Pinpoint the cell where the given text exists, returning its (x, y) midpoint coordinate. 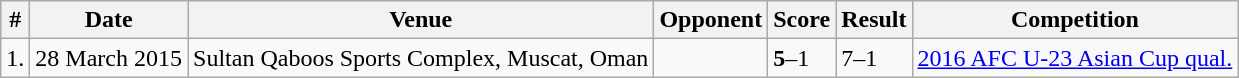
28 March 2015 (109, 58)
# (16, 20)
Opponent (711, 20)
Date (109, 20)
1. (16, 58)
7–1 (874, 58)
2016 AFC U-23 Asian Cup qual. (1075, 58)
Competition (1075, 20)
Score (802, 20)
Result (874, 20)
5–1 (802, 58)
Sultan Qaboos Sports Complex, Muscat, Oman (421, 58)
Venue (421, 20)
